Detect which cell encompasses the target text, then output its (X, Y) center coordinate. 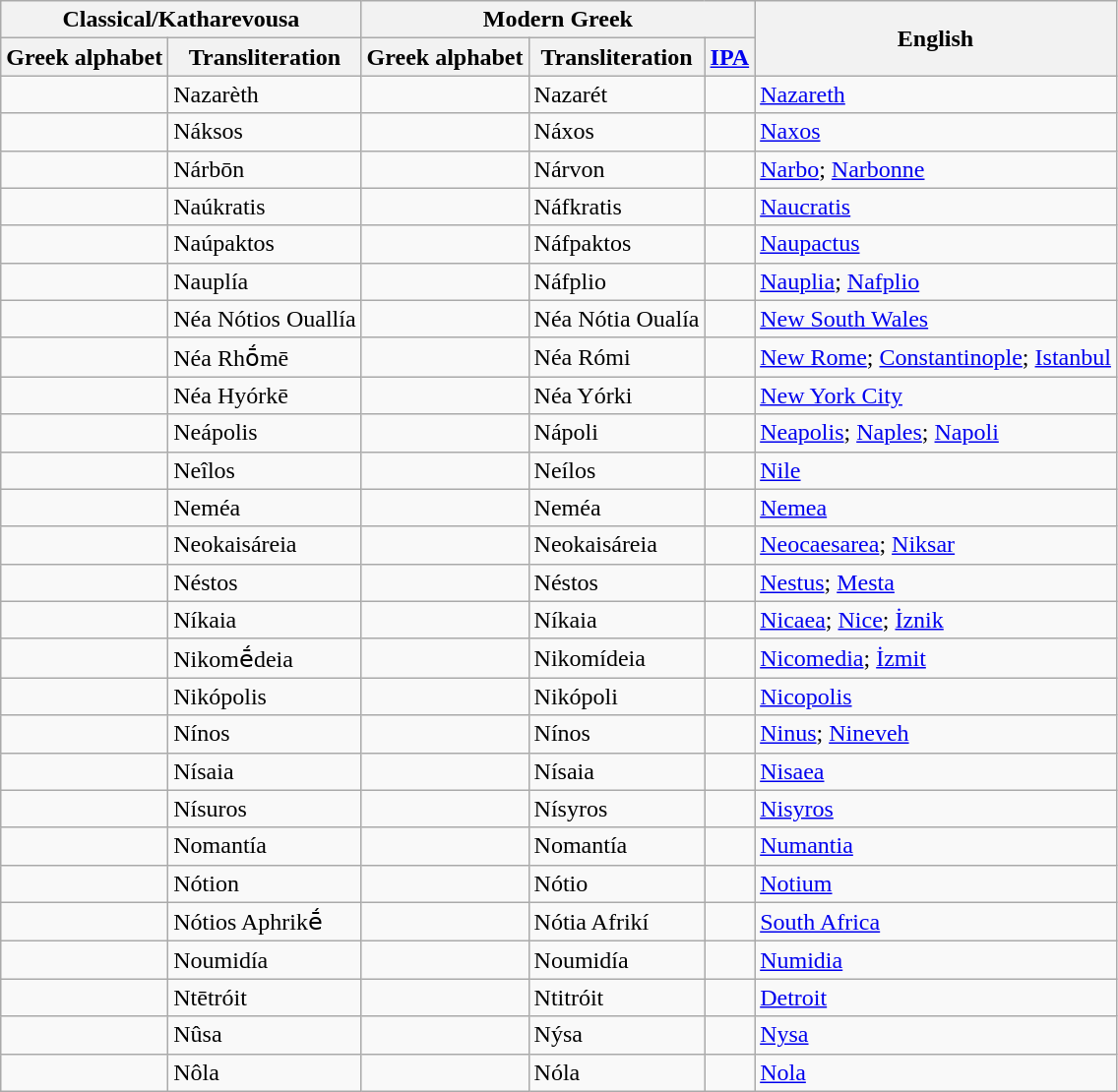
South Africa (936, 922)
English (936, 38)
Ntitróit (616, 998)
New York City (936, 395)
Náfpaktos (616, 244)
Nysa (936, 1035)
Náxos (616, 132)
Naxos (936, 132)
Nápoli (616, 433)
Ninus; Nineveh (936, 734)
Detroit (936, 998)
Naupactus (936, 244)
Nôla (265, 1072)
Classical/Katharevousa (181, 20)
Notium (936, 883)
Nikópoli (616, 697)
Nótios Aphrikḗ (265, 922)
Nótia Afrikí (616, 922)
Modern Greek (558, 20)
Nísyros (616, 809)
Nauplia; Nafplio (936, 281)
Nísuros (265, 809)
Néa Yórki (616, 395)
New South Wales (936, 319)
Nárvon (616, 169)
Naúpaktos (265, 244)
Nóla (616, 1072)
Narbo; Narbonne (936, 169)
Naúkratis (265, 207)
Nola (936, 1072)
Nicopolis (936, 697)
Numantia (936, 846)
Nûsa (265, 1035)
Neîlos (265, 470)
Néa Rómi (616, 357)
Nestus; Mesta (936, 582)
Nicaea; Nice; İznik (936, 620)
Nazarét (616, 94)
Nisyros (936, 809)
Neápolis (265, 433)
Nótio (616, 883)
Neapolis; Naples; Napoli (936, 433)
Nicomedia; İzmit (936, 658)
Ntētróit (265, 998)
Nikópolis (265, 697)
Nýsa (616, 1035)
Néa Nótios Ouallía (265, 319)
Nárbōn (265, 169)
Nauplía (265, 281)
Náksos (265, 132)
Nile (936, 470)
Néa Hyórkē (265, 395)
Nazareth (936, 94)
Nótion (265, 883)
Néa Nótia Oualía (616, 319)
Nazarèth (265, 94)
Neocaesarea; Niksar (936, 545)
Néa Rhṓmē (265, 357)
IPA (730, 57)
Numidia (936, 960)
New Rome; Constantinople; Istanbul (936, 357)
Naucratis (936, 207)
Náfplio (616, 281)
Nisaea (936, 771)
Nemea (936, 508)
Neílos (616, 470)
Nikomídeia (616, 658)
Nikomḗdeia (265, 658)
Náfkratis (616, 207)
